Identify which cell holds the provided text, then report its [X, Y] central coordinate. 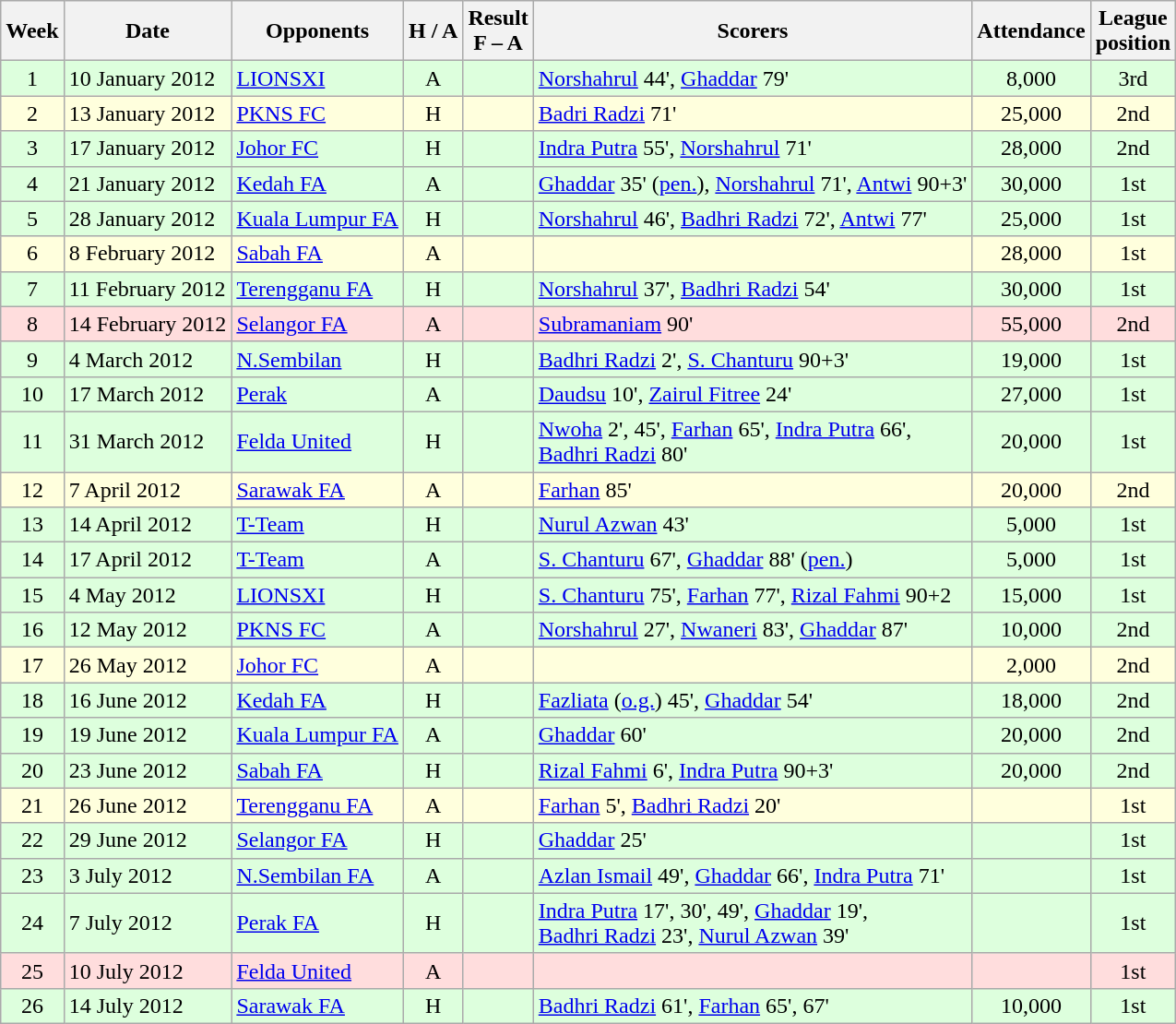
17 March 2012 [148, 394]
23 June 2012 [148, 770]
7 July 2012 [148, 923]
18 [32, 700]
Norshahrul 44', Ghaddar 79' [753, 78]
2,000 [1031, 665]
31 March 2012 [148, 441]
8 [32, 324]
13 January 2012 [148, 113]
Azlan Ismail 49', Ghaddar 66', Indra Putra 71' [753, 875]
29 June 2012 [148, 840]
2 [32, 113]
19 [32, 735]
22 [32, 840]
Norshahrul 46', Badhri Radzi 72', Antwi 77' [753, 219]
Badhri Radzi 2', S. Chanturu 90+3' [753, 359]
Badri Radzi 71' [753, 113]
8 February 2012 [148, 254]
Fazliata (o.g.) 45', Ghaddar 54' [753, 700]
3 July 2012 [148, 875]
55,000 [1031, 324]
20 [32, 770]
5 [32, 219]
N.Sembilan FA [317, 875]
15 [32, 595]
14 July 2012 [148, 1006]
16 [32, 630]
7 [32, 289]
26 May 2012 [148, 665]
4 [32, 184]
Farhan 5', Badhri Radzi 20' [753, 805]
3rd [1133, 78]
Ghaddar 60' [753, 735]
19,000 [1031, 359]
4 May 2012 [148, 595]
N.Sembilan [317, 359]
12 May 2012 [148, 630]
Nurul Azwan 43' [753, 525]
15,000 [1031, 595]
17 [32, 665]
Week [32, 31]
Norshahrul 37', Badhri Radzi 54' [753, 289]
18,000 [1031, 700]
11 February 2012 [148, 289]
Perak FA [317, 923]
Date [148, 31]
Leagueposition [1133, 31]
14 April 2012 [148, 525]
Nwoha 2', 45', Farhan 65', Indra Putra 66', Badhri Radzi 80' [753, 441]
9 [32, 359]
3 [32, 149]
16 June 2012 [148, 700]
23 [32, 875]
Farhan 85' [753, 490]
Perak [317, 394]
10 January 2012 [148, 78]
Scorers [753, 31]
Indra Putra 17', 30', 49', Ghaddar 19', Badhri Radzi 23', Nurul Azwan 39' [753, 923]
Badhri Radzi 61', Farhan 65', 67' [753, 1006]
7 April 2012 [148, 490]
Attendance [1031, 31]
17 April 2012 [148, 560]
Daudsu 10', Zairul Fitree 24' [753, 394]
28 January 2012 [148, 219]
ResultF – A [498, 31]
H / A [433, 31]
6 [32, 254]
Indra Putra 55', Norshahrul 71' [753, 149]
21 [32, 805]
10 July 2012 [148, 970]
Ghaddar 35' (pen.), Norshahrul 71', Antwi 90+3' [753, 184]
26 June 2012 [148, 805]
Ghaddar 25' [753, 840]
26 [32, 1006]
14 February 2012 [148, 324]
27,000 [1031, 394]
11 [32, 441]
S. Chanturu 75', Farhan 77', Rizal Fahmi 90+2 [753, 595]
Opponents [317, 31]
24 [32, 923]
12 [32, 490]
Norshahrul 27', Nwaneri 83', Ghaddar 87' [753, 630]
17 January 2012 [148, 149]
21 January 2012 [148, 184]
4 March 2012 [148, 359]
Rizal Fahmi 6', Indra Putra 90+3' [753, 770]
13 [32, 525]
1 [32, 78]
S. Chanturu 67', Ghaddar 88' (pen.) [753, 560]
25 [32, 970]
19 June 2012 [148, 735]
Subramaniam 90' [753, 324]
8,000 [1031, 78]
14 [32, 560]
10 [32, 394]
